Find where the given text appears and provide that cell's center as [x, y] coordinate. 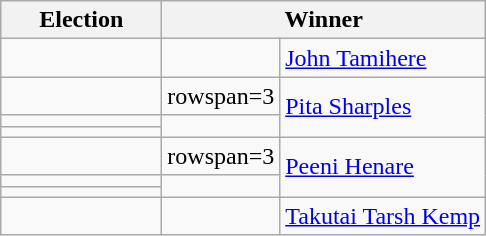
Takutai Tarsh Kemp [383, 216]
Election [82, 20]
Winner [324, 20]
Peeni Henare [383, 167]
Pita Sharples [383, 107]
John Tamihere [383, 58]
